Return [X, Y] of the center of cell containing provided text 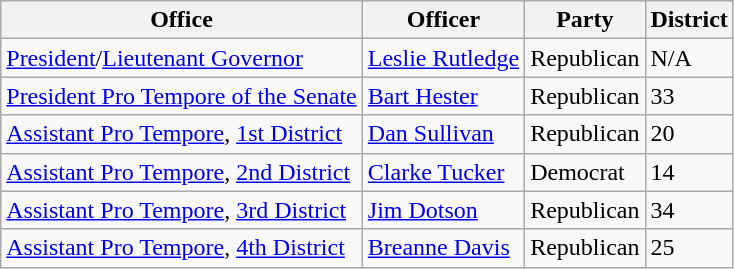
N/A [689, 58]
Democrat [585, 172]
Clarke Tucker [443, 172]
Jim Dotson [443, 210]
President Pro Tempore of the Senate [182, 96]
25 [689, 248]
Officer [443, 20]
District [689, 20]
Breanne Davis [443, 248]
Assistant Pro Tempore, 2nd District [182, 172]
Leslie Rutledge [443, 58]
Party [585, 20]
President/Lieutenant Governor [182, 58]
Bart Hester [443, 96]
Assistant Pro Tempore, 3rd District [182, 210]
33 [689, 96]
20 [689, 134]
34 [689, 210]
14 [689, 172]
Office [182, 20]
Dan Sullivan [443, 134]
Assistant Pro Tempore, 1st District [182, 134]
Assistant Pro Tempore, 4th District [182, 248]
